Return (x, y) of the center of cell containing provided text 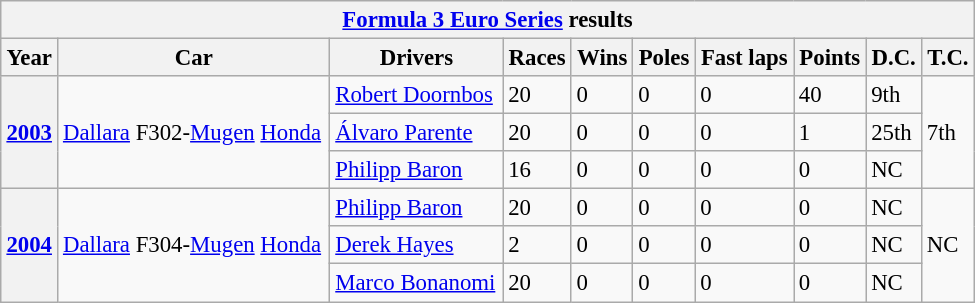
Álvaro Parente (416, 133)
40 (830, 95)
2004 (30, 246)
25th (894, 133)
T.C. (948, 58)
Poles (664, 58)
2003 (30, 132)
Races (537, 58)
Drivers (416, 58)
Wins (602, 58)
9th (894, 95)
Derek Hayes (416, 245)
Formula 3 Euro Series results (488, 20)
7th (948, 132)
D.C. (894, 58)
2 (537, 245)
Dallara F302-Mugen Honda (194, 132)
Fast laps (744, 58)
Car (194, 58)
Year (30, 58)
Marco Bonanomi (416, 283)
1 (830, 133)
Robert Doornbos (416, 95)
Dallara F304-Mugen Honda (194, 246)
16 (537, 170)
Points (830, 58)
